Scan for the cell matching the given text and deliver its [x, y] coordinate at center. 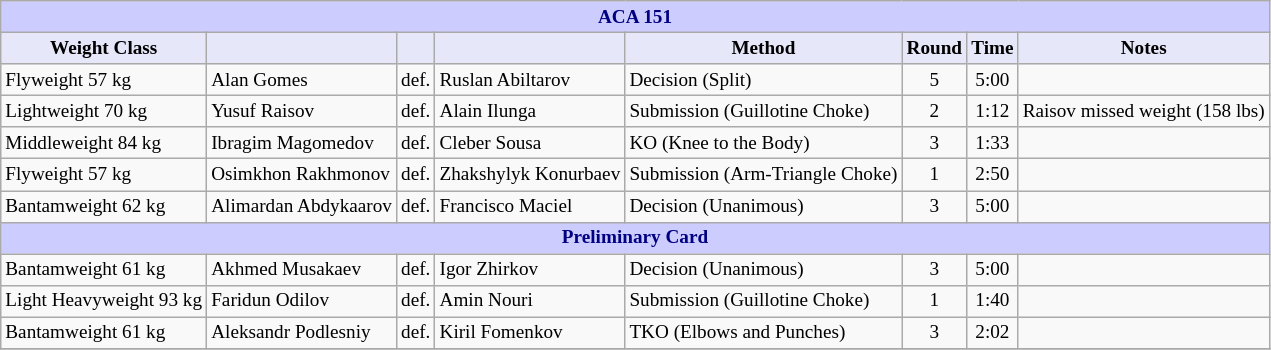
Igor Zhirkov [530, 270]
Akhmed Musakaev [302, 270]
Kiril Fomenkov [530, 333]
Light Heavyweight 93 kg [104, 301]
Time [992, 48]
Method [764, 48]
1:40 [992, 301]
Alain Ilunga [530, 111]
Notes [1144, 48]
Francisco Maciel [530, 206]
Aleksandr Podlesniy [302, 333]
Zhakshylyk Konurbaev [530, 175]
Ibragim Magomedov [302, 143]
Weight Class [104, 48]
Middleweight 84 kg [104, 143]
Amin Nouri [530, 301]
2:02 [992, 333]
2 [934, 111]
5 [934, 80]
Bantamweight 62 kg [104, 206]
2:50 [992, 175]
Round [934, 48]
Decision (Split) [764, 80]
Faridun Odilov [302, 301]
KO (Knee to the Body) [764, 143]
Alimardan Abdykaarov [302, 206]
Yusuf Raisov [302, 111]
Alan Gomes [302, 80]
Lightweight 70 kg [104, 111]
Submission (Arm-Triangle Choke) [764, 175]
1:33 [992, 143]
Osimkhon Rakhmonov [302, 175]
1:12 [992, 111]
TKO (Elbows and Punches) [764, 333]
Ruslan Abiltarov [530, 80]
Preliminary Card [636, 238]
ACA 151 [636, 17]
Cleber Sousa [530, 143]
Raisov missed weight (158 lbs) [1144, 111]
